Detect which cell encompasses the target text, then output its [X, Y] center coordinate. 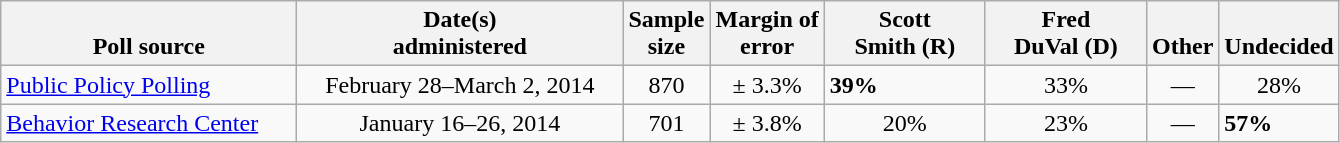
Poll source [149, 34]
January 16–26, 2014 [460, 123]
February 28–March 2, 2014 [460, 85]
23% [1066, 123]
28% [1279, 85]
20% [904, 123]
701 [666, 123]
Margin oferror [767, 34]
± 3.3% [767, 85]
Samplesize [666, 34]
33% [1066, 85]
57% [1279, 123]
± 3.8% [767, 123]
Public Policy Polling [149, 85]
39% [904, 85]
Behavior Research Center [149, 123]
FredDuVal (D) [1066, 34]
Undecided [1279, 34]
870 [666, 85]
Date(s)administered [460, 34]
ScottSmith (R) [904, 34]
Other [1182, 34]
